Pinpoint the cell where the given text exists, returning its [X, Y] midpoint coordinate. 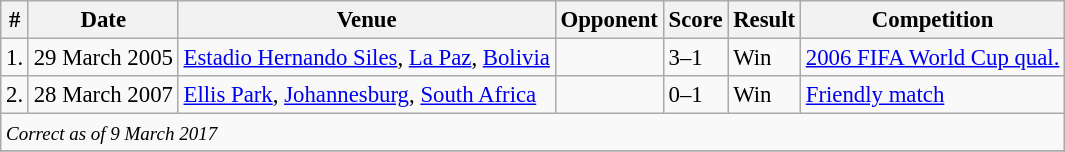
Score [696, 20]
Friendly match [932, 95]
Competition [932, 20]
Correct as of 9 March 2017 [533, 133]
28 March 2007 [103, 95]
Venue [366, 20]
0–1 [696, 95]
3–1 [696, 58]
1. [15, 58]
2006 FIFA World Cup qual. [932, 58]
Result [764, 20]
Date [103, 20]
29 March 2005 [103, 58]
Ellis Park, Johannesburg, South Africa [366, 95]
2. [15, 95]
Opponent [609, 20]
# [15, 20]
Estadio Hernando Siles, La Paz, Bolivia [366, 58]
